Search for the cell housing the specified text and yield its (x, y) center coordinate. 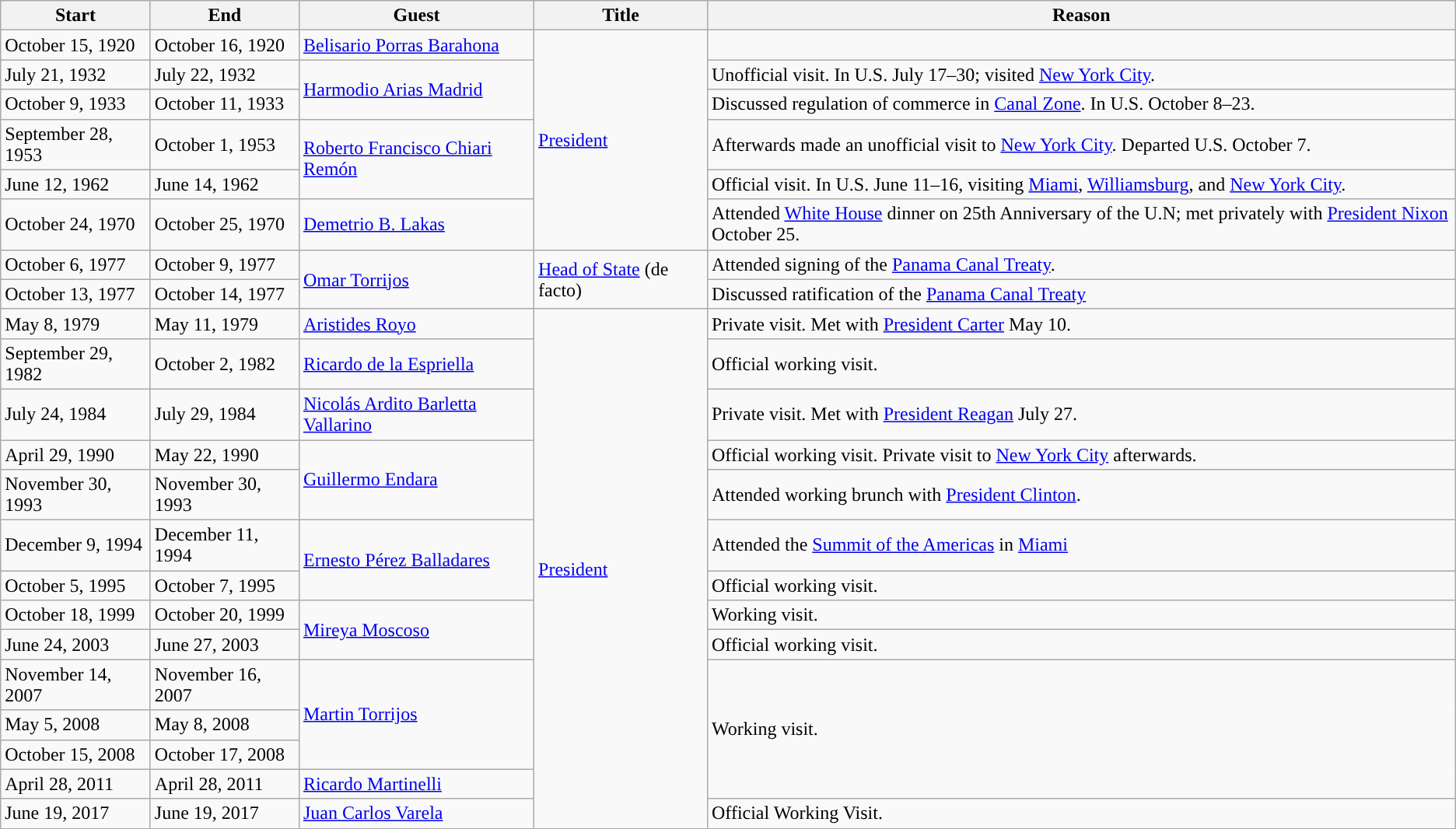
Guest (416, 16)
Nicolás Ardito Barletta Vallarino (416, 414)
Discussed ratification of the Panama Canal Treaty (1081, 294)
October 17, 2008 (224, 754)
October 25, 1970 (224, 224)
Attended White House dinner on 25th Anniversary of the U.N; met privately with President Nixon October 25. (1081, 224)
June 27, 2003 (224, 645)
July 22, 1932 (224, 75)
Unofficial visit. In U.S. July 17–30; visited New York City. (1081, 75)
December 11, 1994 (224, 546)
April 29, 1990 (76, 455)
November 16, 2007 (224, 684)
October 9, 1977 (224, 264)
Official working visit. Private visit to New York City afterwards. (1081, 455)
Juan Carlos Varela (416, 813)
Attended signing of the Panama Canal Treaty. (1081, 264)
May 8, 1979 (76, 324)
October 11, 1933 (224, 104)
May 11, 1979 (224, 324)
October 18, 1999 (76, 615)
Ricardo Martinelli (416, 784)
December 9, 1994 (76, 546)
Private visit. Met with President Carter May 10. (1081, 324)
July 21, 1932 (76, 75)
Demetrio B. Lakas (416, 224)
Title (621, 16)
July 29, 1984 (224, 414)
Official Working Visit. (1081, 813)
May 5, 2008 (76, 725)
Discussed regulation of commerce in Canal Zone. In U.S. October 8–23. (1081, 104)
October 6, 1977 (76, 264)
Ricardo de la Espriella (416, 364)
Attended the Summit of the Americas in Miami (1081, 546)
Ernesto Pérez Balladares (416, 560)
Official visit. In U.S. June 11–16, visiting Miami, Williamsburg, and New York City. (1081, 184)
October 2, 1982 (224, 364)
Aristides Royo (416, 324)
June 12, 1962 (76, 184)
October 14, 1977 (224, 294)
October 7, 1995 (224, 586)
June 14, 1962 (224, 184)
End (224, 16)
October 15, 2008 (76, 754)
Head of State (de facto) (621, 279)
May 8, 2008 (224, 725)
October 24, 1970 (76, 224)
October 9, 1933 (76, 104)
September 28, 1953 (76, 145)
October 20, 1999 (224, 615)
Afterwards made an unofficial visit to New York City. Departed U.S. October 7. (1081, 145)
Belisario Porras Barahona (416, 45)
Martin Torrijos (416, 714)
Guillermo Endara (416, 481)
October 15, 1920 (76, 45)
Reason (1081, 16)
Attended working brunch with President Clinton. (1081, 495)
Roberto Francisco Chiari Remón (416, 159)
Harmodio Arias Madrid (416, 89)
October 13, 1977 (76, 294)
Mireya Moscoso (416, 630)
Omar Torrijos (416, 279)
October 5, 1995 (76, 586)
July 24, 1984 (76, 414)
June 24, 2003 (76, 645)
October 1, 1953 (224, 145)
Private visit. Met with President Reagan July 27. (1081, 414)
May 22, 1990 (224, 455)
Start (76, 16)
November 14, 2007 (76, 684)
September 29, 1982 (76, 364)
October 16, 1920 (224, 45)
